Detect which cell encompasses the target text, then output its [X, Y] center coordinate. 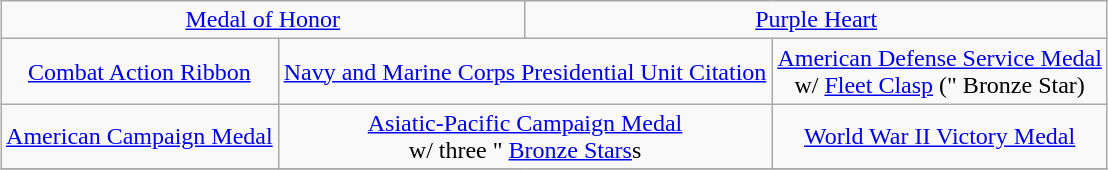
Asiatic-Pacific Campaign Medalw/ three " Bronze Starss [525, 136]
World War II Victory Medal [940, 136]
Purple Heart [816, 20]
Combat Action Ribbon [140, 72]
American Campaign Medal [140, 136]
Navy and Marine Corps Presidential Unit Citation [525, 72]
Medal of Honor [263, 20]
American Defense Service Medalw/ Fleet Clasp (" Bronze Star) [940, 72]
